Extract the [X, Y] coordinate from the center of the cell holding the provided text.  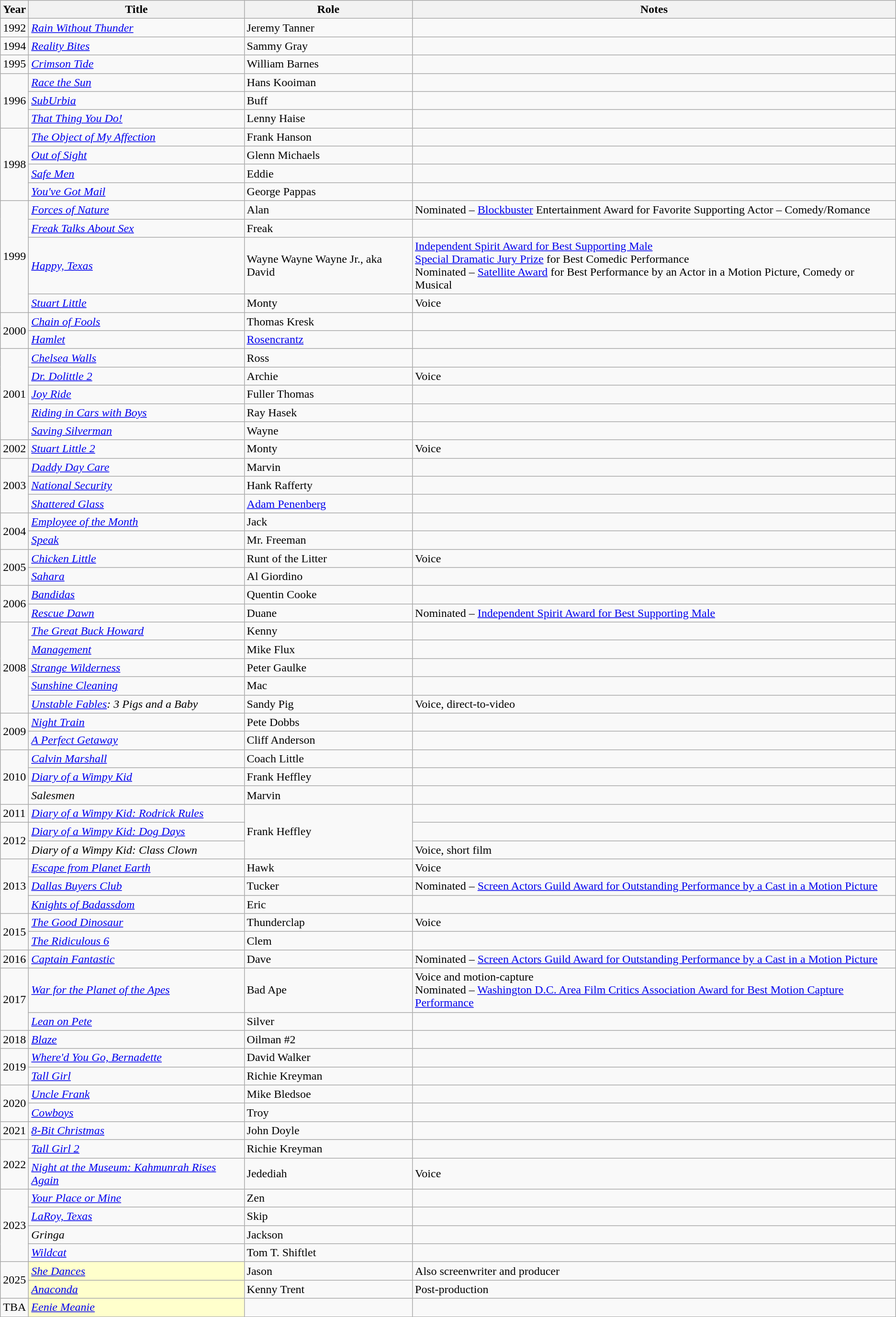
Joy Ride [136, 394]
Jeremy Tanner [328, 28]
Post-production [654, 1289]
SubUrbia [136, 100]
2017 [14, 999]
Title [136, 10]
2019 [14, 1067]
John Doyle [328, 1130]
Adam Penenberg [328, 503]
Night Train [136, 722]
Rescue Dawn [136, 613]
Stuart Little 2 [136, 449]
Saving Silverman [136, 431]
Where'd You Go, Bernadette [136, 1058]
2003 [14, 485]
Out of Sight [136, 155]
Strange Wilderness [136, 668]
Dr. Dolittle 2 [136, 376]
Tall Girl [136, 1076]
2021 [14, 1130]
2016 [14, 959]
Diary of a Wimpy Kid: Dog Days [136, 831]
Ross [328, 358]
David Walker [328, 1058]
Runt of the Litter [328, 558]
Cliff Anderson [328, 740]
2023 [14, 1226]
Archie [328, 376]
2000 [14, 331]
Dallas Buyers Club [136, 886]
Sahara [136, 577]
2004 [14, 531]
2008 [14, 668]
Rosencrantz [328, 340]
Hank Rafferty [328, 485]
Diary of a Wimpy Kid: Class Clown [136, 849]
Your Place or Mine [136, 1198]
2009 [14, 731]
1998 [14, 164]
2001 [14, 394]
TBA [14, 1307]
2010 [14, 777]
Bad Ape [328, 990]
Shattered Glass [136, 503]
Management [136, 649]
A Perfect Getaway [136, 740]
2020 [14, 1103]
Sandy Pig [328, 704]
Tucker [328, 886]
Uncle Frank [136, 1094]
Knights of Badassdom [136, 904]
Al Giordino [328, 577]
1999 [14, 257]
2011 [14, 813]
Chicken Little [136, 558]
Kenny [328, 631]
2022 [14, 1164]
Thomas Kresk [328, 322]
The Object of My Affection [136, 137]
Forces of Nature [136, 210]
Nominated – Blockbuster Entertainment Award for Favorite Supporting Actor – Comedy/Romance [654, 210]
2006 [14, 604]
Eddie [328, 173]
Escape from Planet Earth [136, 868]
Mike Bledsoe [328, 1094]
Also screenwriter and producer [654, 1271]
Gringa [136, 1235]
Voice, short film [654, 849]
Stuart Little [136, 303]
The Good Dinosaur [136, 923]
Employee of the Month [136, 522]
Safe Men [136, 173]
Oilman #2 [328, 1039]
Coach Little [328, 759]
Nominated – Independent Spirit Award for Best Supporting Male [654, 613]
Ray Hasek [328, 413]
1995 [14, 64]
Jedediah [328, 1173]
Jackson [328, 1235]
2005 [14, 568]
Jack [328, 522]
1992 [14, 28]
Role [328, 10]
Alan [328, 210]
Skip [328, 1217]
Blaze [136, 1039]
Happy, Texas [136, 266]
The Great Buck Howard [136, 631]
Silver [328, 1021]
2025 [14, 1280]
Voice and motion-captureNominated – Washington D.C. Area Film Critics Association Award for Best Motion Capture Performance [654, 990]
William Barnes [328, 64]
Voice, direct-to-video [654, 704]
Tall Girl 2 [136, 1149]
That Thing You Do! [136, 119]
Sammy Gray [328, 46]
National Security [136, 485]
George Pappas [328, 191]
Glenn Michaels [328, 155]
Kenny Trent [328, 1289]
Quentin Cooke [328, 595]
Tom T. Shiftlet [328, 1253]
Eenie Meanie [136, 1307]
Eric [328, 904]
LaRoy, Texas [136, 1217]
Reality Bites [136, 46]
Mac [328, 686]
Calvin Marshall [136, 759]
2002 [14, 449]
Zen [328, 1198]
Wildcat [136, 1253]
1994 [14, 46]
Race the Sun [136, 82]
Captain Fantastic [136, 959]
Notes [654, 10]
Year [14, 10]
Buff [328, 100]
Jason [328, 1271]
2018 [14, 1039]
Night at the Museum: Kahmunrah Rises Again [136, 1173]
Frank Hanson [328, 137]
Sunshine Cleaning [136, 686]
Anaconda [136, 1289]
Bandidas [136, 595]
Hans Kooiman [328, 82]
Freak Talks About Sex [136, 228]
Chelsea Walls [136, 358]
Speak [136, 540]
Hamlet [136, 340]
Thunderclap [328, 923]
War for the Planet of the Apes [136, 990]
8-Bit Christmas [136, 1130]
Hawk [328, 868]
Cowboys [136, 1112]
Mike Flux [328, 649]
Rain Without Thunder [136, 28]
Daddy Day Care [136, 467]
Diary of a Wimpy Kid: Rodrick Rules [136, 813]
Mr. Freeman [328, 540]
Dave [328, 959]
She Dances [136, 1271]
2015 [14, 932]
You've Got Mail [136, 191]
Lenny Haise [328, 119]
2012 [14, 840]
Freak [328, 228]
Wayne [328, 431]
Troy [328, 1112]
Lean on Pete [136, 1021]
Crimson Tide [136, 64]
Diary of a Wimpy Kid [136, 777]
Unstable Fables: 3 Pigs and a Baby [136, 704]
Wayne Wayne Wayne Jr., aka David [328, 266]
Peter Gaulke [328, 668]
Riding in Cars with Boys [136, 413]
Fuller Thomas [328, 394]
Clem [328, 941]
Pete Dobbs [328, 722]
1996 [14, 100]
Chain of Fools [136, 322]
The Ridiculous 6 [136, 941]
Salesmen [136, 795]
Duane [328, 613]
2013 [14, 886]
